Find where the given text appears and provide that cell's center as (x, y) coordinate. 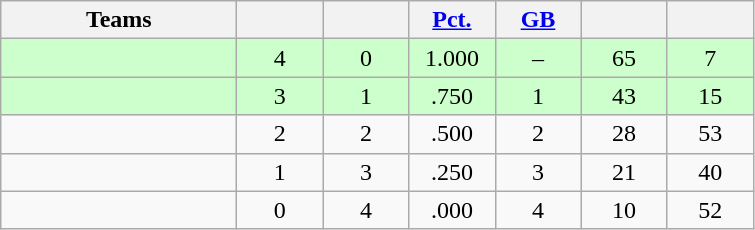
GB (538, 20)
Pct. (452, 20)
7 (710, 58)
40 (710, 172)
.500 (452, 134)
21 (624, 172)
.750 (452, 96)
10 (624, 210)
– (538, 58)
Teams (119, 20)
65 (624, 58)
28 (624, 134)
1.000 (452, 58)
15 (710, 96)
43 (624, 96)
.250 (452, 172)
52 (710, 210)
53 (710, 134)
.000 (452, 210)
